Extract the [X, Y] coordinate from the center of the cell holding the provided text.  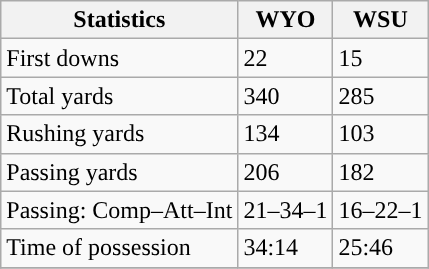
Passing: Comp–Att–Int [120, 210]
WYO [286, 20]
182 [380, 172]
15 [380, 58]
Time of possession [120, 248]
Passing yards [120, 172]
103 [380, 134]
34:14 [286, 248]
WSU [380, 20]
First downs [120, 58]
340 [286, 96]
285 [380, 96]
206 [286, 172]
25:46 [380, 248]
22 [286, 58]
Total yards [120, 96]
134 [286, 134]
21–34–1 [286, 210]
16–22–1 [380, 210]
Statistics [120, 20]
Rushing yards [120, 134]
